Find where the given text appears and provide that cell's center as [X, Y] coordinate. 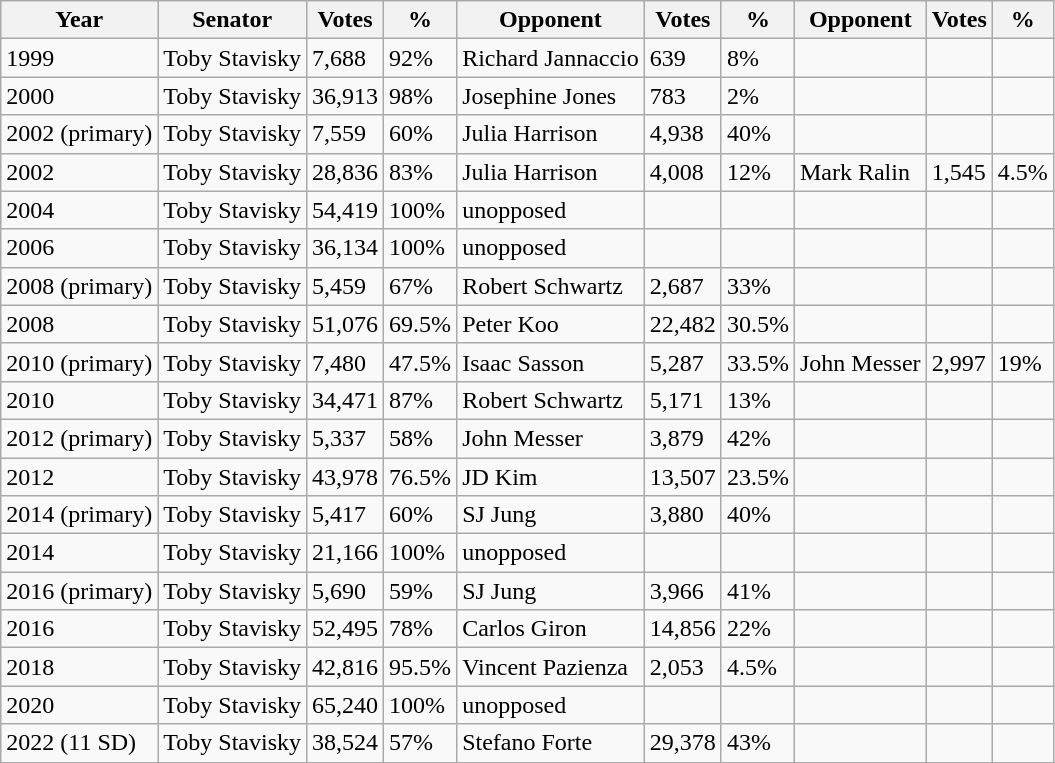
Vincent Pazienza [551, 667]
52,495 [346, 629]
2,997 [959, 362]
2010 (primary) [80, 362]
Year [80, 20]
47.5% [420, 362]
36,913 [346, 96]
2012 (primary) [80, 438]
28,836 [346, 172]
21,166 [346, 553]
2006 [80, 248]
3,966 [682, 591]
33.5% [758, 362]
43,978 [346, 477]
98% [420, 96]
639 [682, 58]
2,053 [682, 667]
5,417 [346, 515]
2016 [80, 629]
41% [758, 591]
23.5% [758, 477]
5,459 [346, 286]
13% [758, 400]
12% [758, 172]
2018 [80, 667]
58% [420, 438]
8% [758, 58]
67% [420, 286]
2002 (primary) [80, 134]
Richard Jannaccio [551, 58]
22% [758, 629]
Mark Ralin [860, 172]
Senator [232, 20]
5,690 [346, 591]
2012 [80, 477]
2008 [80, 324]
5,171 [682, 400]
4,938 [682, 134]
42% [758, 438]
5,287 [682, 362]
22,482 [682, 324]
54,419 [346, 210]
783 [682, 96]
2014 (primary) [80, 515]
29,378 [682, 743]
Carlos Giron [551, 629]
2002 [80, 172]
2010 [80, 400]
92% [420, 58]
2008 (primary) [80, 286]
Josephine Jones [551, 96]
1999 [80, 58]
3,880 [682, 515]
2% [758, 96]
87% [420, 400]
34,471 [346, 400]
13,507 [682, 477]
2000 [80, 96]
33% [758, 286]
83% [420, 172]
5,337 [346, 438]
7,688 [346, 58]
7,559 [346, 134]
36,134 [346, 248]
Isaac Sasson [551, 362]
69.5% [420, 324]
Stefano Forte [551, 743]
2014 [80, 553]
95.5% [420, 667]
65,240 [346, 705]
30.5% [758, 324]
59% [420, 591]
76.5% [420, 477]
51,076 [346, 324]
14,856 [682, 629]
JD Kim [551, 477]
1,545 [959, 172]
2016 (primary) [80, 591]
78% [420, 629]
4,008 [682, 172]
2022 (11 SD) [80, 743]
19% [1022, 362]
43% [758, 743]
2004 [80, 210]
Peter Koo [551, 324]
2,687 [682, 286]
57% [420, 743]
38,524 [346, 743]
42,816 [346, 667]
7,480 [346, 362]
2020 [80, 705]
3,879 [682, 438]
